From the cell containing the given text, extract its center point as [X, Y] coordinate. 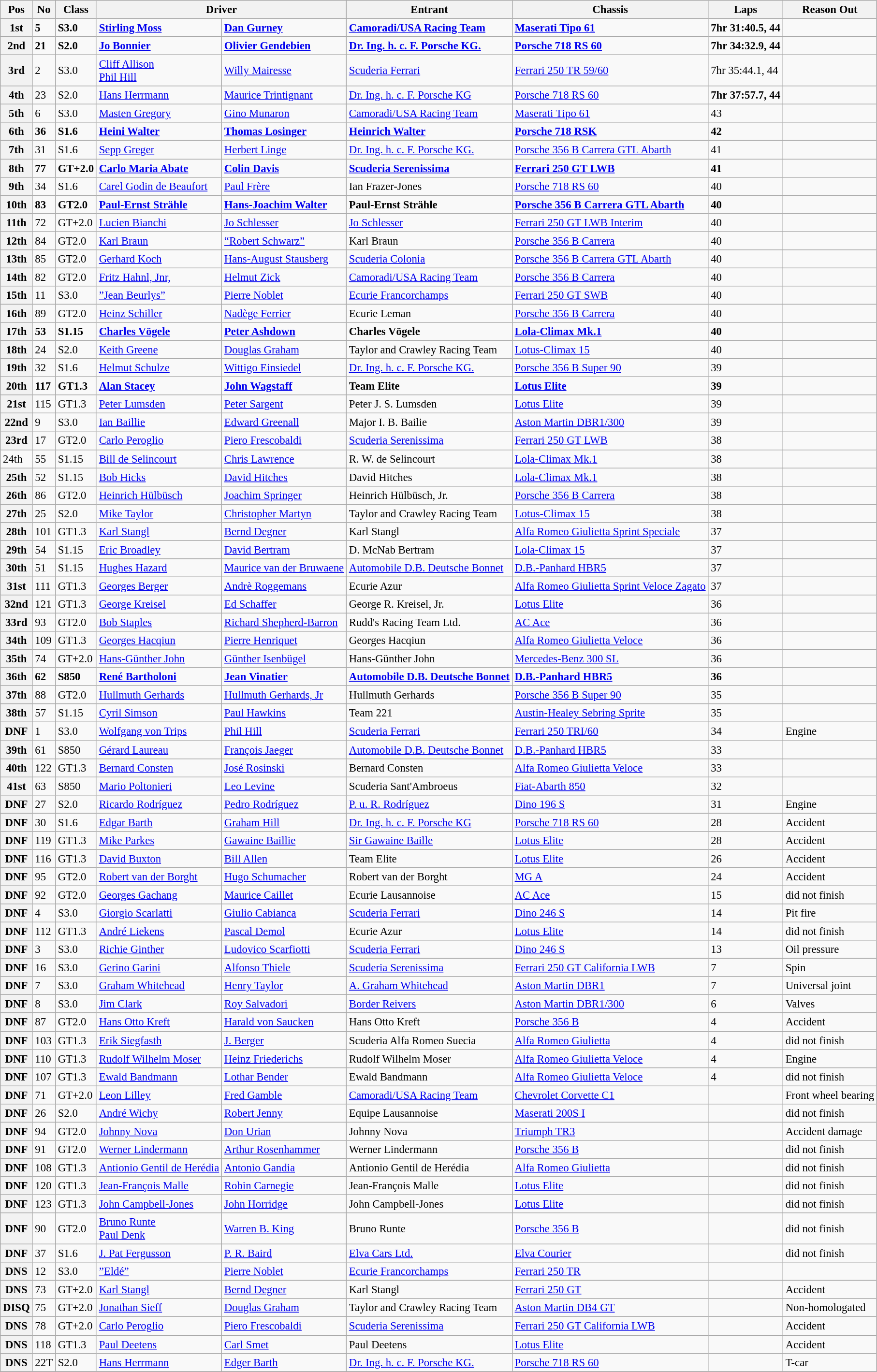
T-car [830, 1362]
Paul Frère [284, 186]
Hans-Joachim Walter [284, 204]
Scuderia Colonia [429, 259]
Richard Shepherd-Barron [284, 623]
Border Reivers [429, 1004]
84 [44, 241]
Scuderia Alfa Romeo Suecia [429, 1040]
Alan Stacey [159, 386]
94 [44, 1131]
Chevrolet Corvette C1 [610, 1095]
Porsche 718 RSK [610, 132]
Maurice Trintignant [284, 95]
34th [16, 641]
Ian Frazer-Jones [429, 186]
Mike Parkes [159, 841]
88 [44, 695]
D. McNab Bertram [429, 550]
42 [745, 132]
No [44, 10]
Chassis [610, 10]
”Jean Beurlys” [159, 295]
101 [44, 532]
Hullmuth Gerhards, Jr [284, 695]
112 [44, 932]
Reason Out [830, 10]
32nd [16, 604]
Andrè Roggemans [284, 586]
Ludovico Scarfiotti [284, 949]
Lucien Bianchi [159, 222]
Bill Allen [284, 859]
7hr 35:44.1, 44 [745, 71]
78 [44, 1326]
Mario Poltonieri [159, 786]
29th [16, 550]
Robin Carnegie [284, 1186]
74 [44, 659]
René Bartholoni [159, 677]
107 [44, 1077]
MG A [610, 877]
Valves [830, 1004]
6th [16, 132]
22T [44, 1362]
”Eldé” [159, 1271]
90 [44, 1229]
Spin [830, 968]
Georges Gachang [159, 895]
19th [16, 368]
R. W. de Selincourt [429, 459]
Heinrich Hülbüsch, Jr. [429, 495]
21st [16, 404]
Robert Jenny [284, 1113]
Richie Ginther [159, 949]
122 [44, 768]
Ferrari 250 GT [610, 1290]
Ian Baillie [159, 423]
Triumph TR3 [610, 1131]
Pierre Henriquet [284, 641]
4th [16, 95]
Bob Staples [159, 623]
Warren B. King [284, 1229]
François Jaeger [284, 750]
Fiat-Abarth 850 [610, 786]
Jo Bonnier [159, 46]
Lola-Climax 15 [610, 550]
61 [44, 750]
57 [44, 713]
13th [16, 259]
Peter Ashdown [284, 332]
Colin Davis [284, 168]
Peter Sargent [284, 404]
Ricardo Rodríguez [159, 804]
Dan Gurney [284, 28]
Jean Vinatier [284, 677]
120 [44, 1186]
Elva Courier [610, 1254]
Willy Mairesse [284, 71]
Dino 196 S [610, 804]
Joachim Springer [284, 495]
121 [44, 604]
123 [44, 1204]
Phil Hill [284, 731]
Ferrari 250 GT LWB Interim [610, 222]
Paul Hawkins [284, 713]
23 [44, 95]
36th [16, 677]
Graham Hill [284, 822]
53 [44, 332]
Antonio Gandia [284, 1168]
Georges Berger [159, 586]
Edger Barth [284, 1362]
14th [16, 277]
Scuderia Sant'Ambroeus [429, 786]
39th [16, 750]
24th [16, 459]
116 [44, 859]
1 [44, 731]
Arthur Rosenhammer [284, 1150]
David Buxton [159, 859]
Masten Gregory [159, 114]
André Liekens [159, 932]
Fred Gamble [284, 1095]
38th [16, 713]
Major I. B. Bailie [429, 423]
Peter J. S. Lumsden [429, 404]
91 [44, 1150]
Keith Greene [159, 350]
37th [16, 695]
Hans-August Stausberg [284, 259]
40th [16, 768]
André Wichy [159, 1113]
Graham Whitehead [159, 986]
18th [16, 350]
Helmut Schulze [159, 368]
George R. Kreisel, Jr. [429, 604]
Bruno Runte [429, 1229]
11th [16, 222]
2nd [16, 46]
Gawaine Baillie [284, 841]
9 [44, 423]
Pedro Rodríguez [284, 804]
103 [44, 1040]
Giorgio Scarlatti [159, 913]
DISQ [16, 1308]
John Horridge [284, 1204]
41st [16, 786]
Leon Lilley [159, 1095]
Erik Siegfasth [159, 1040]
27th [16, 513]
Wittigo Einsiedel [284, 368]
Maserati 200S I [610, 1113]
Alfonso Thiele [284, 968]
Maurice van der Bruwaene [284, 568]
Team 221 [429, 713]
J. Pat Fergusson [159, 1254]
Carel Godin de Beaufort [159, 186]
Front wheel bearing [830, 1095]
33rd [16, 623]
43 [745, 114]
Chris Lawrence [284, 459]
7hr 34:32.9, 44 [745, 46]
Class [75, 10]
Hugo Schumacher [284, 877]
7hr 37:57.7, 44 [745, 95]
86 [44, 495]
87 [44, 1022]
Eric Broadley [159, 550]
Roy Salvadori [284, 1004]
16th [16, 313]
Cyril Simson [159, 713]
Ed Schaffer [284, 604]
Ferrari 250 TR 59/60 [610, 71]
Bruno Runte Paul Denk [159, 1229]
25th [16, 477]
17th [16, 332]
118 [44, 1344]
A. Graham Whitehead [429, 986]
Fritz Hahnl, Jnr, [159, 277]
11 [44, 295]
Lothar Bender [284, 1077]
Bill de Selincourt [159, 459]
Rudd's Racing Team Ltd. [429, 623]
75 [44, 1308]
Harald von Saucken [284, 1022]
7hr 31:40.5, 44 [745, 28]
Ferrari 250 GT SWB [610, 295]
Olivier Gendebien [284, 46]
3rd [16, 71]
Helmut Zick [284, 277]
José Rosinski [284, 768]
95 [44, 877]
7th [16, 150]
P. u. R. Rodríguez [429, 804]
117 [44, 386]
20th [16, 386]
Equipe Lausannoise [429, 1113]
Peter Lumsden [159, 404]
Heini Walter [159, 132]
22nd [16, 423]
13 [745, 949]
Heinrich Walter [429, 132]
Ferrari 250 TR [610, 1271]
Giulio Cabianca [284, 913]
85 [44, 259]
Entrant [429, 10]
89 [44, 313]
George Kreisel [159, 604]
Elva Cars Ltd. [429, 1254]
54 [44, 550]
8 [44, 1004]
15 [745, 895]
Günther Isenbügel [284, 659]
82 [44, 277]
Gerhard Koch [159, 259]
Carl Smet [284, 1344]
Driver [221, 10]
Gino Munaron [284, 114]
51 [44, 568]
Gerino Garini [159, 968]
1st [16, 28]
12th [16, 241]
Sepp Greger [159, 150]
Nadège Ferrier [284, 313]
5th [16, 114]
30 [44, 822]
Laps [745, 10]
115 [44, 404]
Ecurie Leman [429, 313]
73 [44, 1290]
Heinz Friederichs [284, 1059]
77 [44, 168]
52 [44, 477]
25 [44, 513]
Stirling Moss [159, 28]
108 [44, 1168]
Aston Martin DB4 GT [610, 1308]
John Wagstaff [284, 386]
12 [44, 1271]
92 [44, 895]
8th [16, 168]
2 [44, 71]
Mercedes-Benz 300 SL [610, 659]
Wolfgang von Trips [159, 731]
119 [44, 841]
110 [44, 1059]
Jonathan Sieff [159, 1308]
Sir Gawaine Baille [429, 841]
72 [44, 222]
Gérard Laureau [159, 750]
Jim Clark [159, 1004]
David Bertram [284, 550]
Cliff Allison Phil Hill [159, 71]
Maurice Caillet [284, 895]
93 [44, 623]
5 [44, 28]
Bob Hicks [159, 477]
Mike Taylor [159, 513]
Leo Levine [284, 786]
27 [44, 804]
Universal joint [830, 986]
30th [16, 568]
J. Berger [284, 1040]
62 [44, 677]
Non-homologated [830, 1308]
21 [44, 46]
Ferrari 250 TRI/60 [610, 731]
10th [16, 204]
31st [16, 586]
109 [44, 641]
Henry Taylor [284, 986]
71 [44, 1095]
Alfa Romeo Giulietta Sprint Veloce Zagato [610, 586]
“Robert Schwarz” [284, 241]
3 [44, 949]
17 [44, 441]
Alfa Romeo Giulietta Sprint Speciale [610, 532]
63 [44, 786]
26th [16, 495]
Pit fire [830, 913]
Christopher Martyn [284, 513]
Heinrich Hülbüsch [159, 495]
Thomas Losinger [284, 132]
15th [16, 295]
28th [16, 532]
Hughes Hazard [159, 568]
P. R. Baird [284, 1254]
Pos [16, 10]
Ecurie Lausannoise [429, 895]
Pascal Demol [284, 932]
Oil pressure [830, 949]
Aston Martin DBR1 [610, 986]
16 [44, 968]
Herbert Linge [284, 150]
Accident damage [830, 1131]
Don Urian [284, 1131]
Carlo Maria Abate [159, 168]
83 [44, 204]
9th [16, 186]
Austin-Healey Sebring Sprite [610, 713]
Heinz Schiller [159, 313]
35th [16, 659]
23rd [16, 441]
Edward Greenall [284, 423]
Edgar Barth [159, 822]
111 [44, 586]
55 [44, 459]
